Pinpoint the cell where the given text exists, returning its (X, Y) midpoint coordinate. 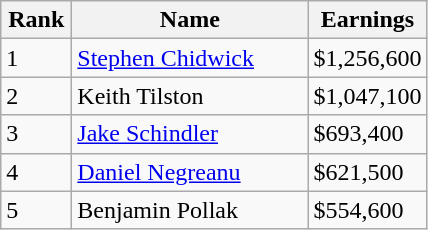
Rank (36, 20)
$554,600 (368, 210)
Earnings (368, 20)
$1,256,600 (368, 58)
$621,500 (368, 172)
Keith Tilston (190, 96)
Jake Schindler (190, 134)
1 (36, 58)
5 (36, 210)
Benjamin Pollak (190, 210)
Stephen Chidwick (190, 58)
$1,047,100 (368, 96)
3 (36, 134)
2 (36, 96)
Daniel Negreanu (190, 172)
4 (36, 172)
$693,400 (368, 134)
Name (190, 20)
